Return the [X, Y] coordinate for the center point of the cell that contains the specified text.  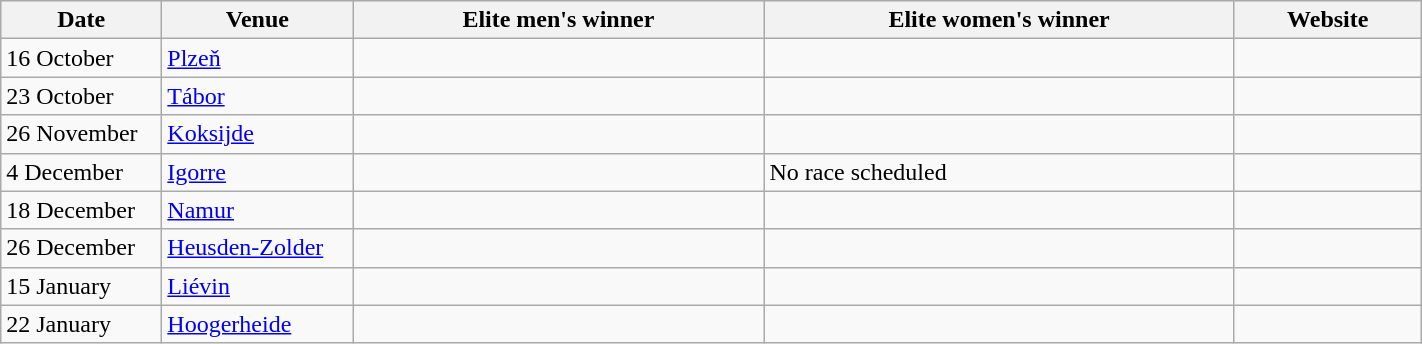
18 December [82, 210]
Elite men's winner [558, 20]
23 October [82, 96]
Date [82, 20]
15 January [82, 286]
No race scheduled [999, 172]
Venue [258, 20]
4 December [82, 172]
16 October [82, 58]
Namur [258, 210]
Plzeň [258, 58]
22 January [82, 324]
Tábor [258, 96]
Website [1328, 20]
Igorre [258, 172]
Elite women's winner [999, 20]
26 November [82, 134]
Heusden-Zolder [258, 248]
Koksijde [258, 134]
Liévin [258, 286]
Hoogerheide [258, 324]
26 December [82, 248]
